Search for the cell housing the specified text and yield its (X, Y) center coordinate. 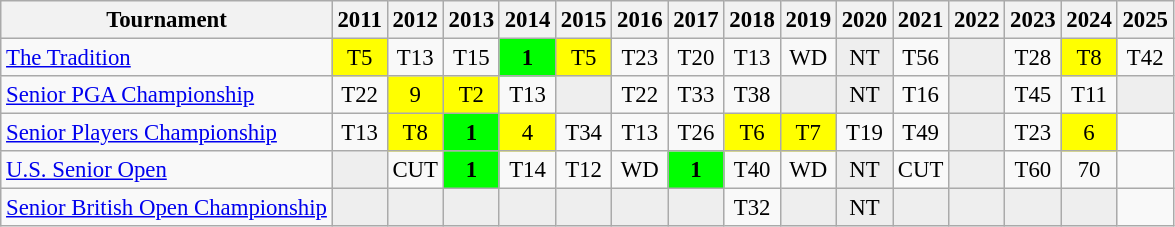
T26 (696, 133)
2022 (977, 20)
T19 (864, 133)
2011 (360, 20)
Tournament (166, 20)
6 (1089, 133)
2023 (1033, 20)
2024 (1089, 20)
T34 (584, 133)
2013 (471, 20)
2021 (920, 20)
T14 (527, 170)
T7 (808, 133)
4 (527, 133)
2019 (808, 20)
T33 (696, 95)
T32 (752, 208)
Senior PGA Championship (166, 95)
T49 (920, 133)
2017 (696, 20)
2015 (584, 20)
T45 (1033, 95)
The Tradition (166, 58)
T60 (1033, 170)
T40 (752, 170)
T11 (1089, 95)
T6 (752, 133)
T28 (1033, 58)
2018 (752, 20)
T56 (920, 58)
2016 (640, 20)
T42 (1145, 58)
T38 (752, 95)
Senior British Open Championship (166, 208)
T2 (471, 95)
2014 (527, 20)
70 (1089, 170)
2025 (1145, 20)
T20 (696, 58)
T12 (584, 170)
T15 (471, 58)
2020 (864, 20)
9 (415, 95)
U.S. Senior Open (166, 170)
2012 (415, 20)
Senior Players Championship (166, 133)
T16 (920, 95)
